Identify which cell holds the provided text, then report its [X, Y] central coordinate. 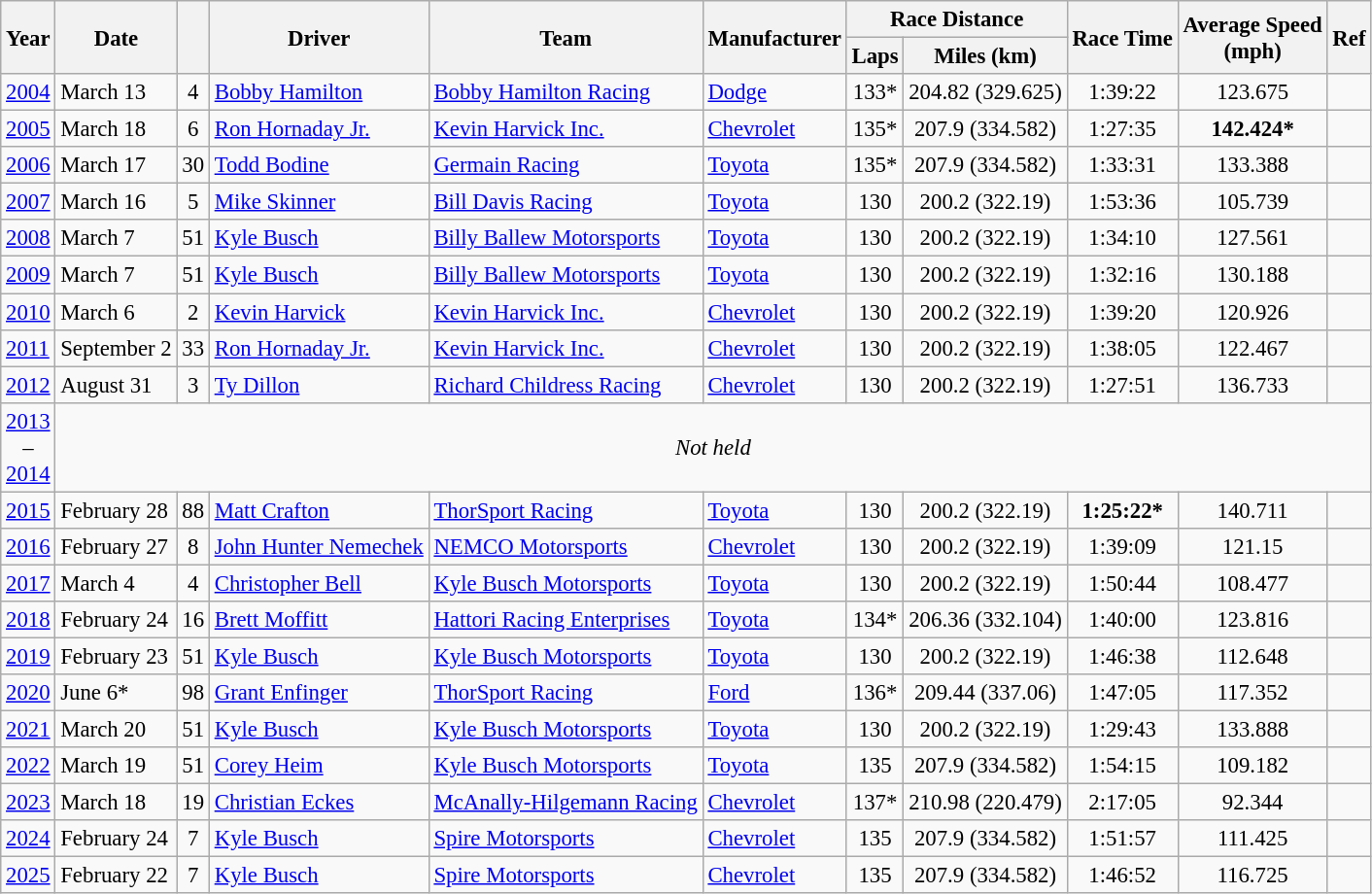
1:46:52 [1122, 876]
2010 [28, 312]
1:54:15 [1122, 766]
130.188 [1252, 275]
16 [192, 620]
209.44 (337.06) [985, 693]
Ty Dillon [319, 385]
Driver [319, 37]
2023 [28, 803]
6 [192, 129]
Manufacturer [774, 37]
Ford [774, 693]
March 6 [117, 312]
2008 [28, 238]
2012 [28, 385]
Mike Skinner [319, 202]
98 [192, 693]
136.733 [1252, 385]
1:38:05 [1122, 348]
142.424* [1252, 129]
1:39:09 [1122, 547]
2024 [28, 839]
2007 [28, 202]
30 [192, 165]
112.648 [1252, 656]
2025 [28, 876]
June 6* [117, 693]
Bobby Hamilton Racing [566, 92]
140.711 [1252, 510]
109.182 [1252, 766]
Bill Davis Racing [566, 202]
1:27:51 [1122, 385]
March 20 [117, 730]
Christopher Bell [319, 583]
2009 [28, 275]
2:17:05 [1122, 803]
121.15 [1252, 547]
92.344 [1252, 803]
Ref [1349, 37]
210.98 (220.479) [985, 803]
February 22 [117, 876]
2019 [28, 656]
2021 [28, 730]
133* [875, 92]
1:53:36 [1122, 202]
Dodge [774, 92]
206.36 (332.104) [985, 620]
Todd Bodine [319, 165]
1:39:22 [1122, 92]
Race Time [1122, 37]
136* [875, 693]
1:47:05 [1122, 693]
133.888 [1252, 730]
2022 [28, 766]
117.352 [1252, 693]
88 [192, 510]
1:40:00 [1122, 620]
Corey Heim [319, 766]
Miles (km) [985, 56]
McAnally-Hilgemann Racing [566, 803]
1:50:44 [1122, 583]
Not held [713, 447]
March 4 [117, 583]
Team [566, 37]
2013–2014 [28, 447]
March 19 [117, 766]
1:25:22* [1122, 510]
2006 [28, 165]
1:39:20 [1122, 312]
Matt Crafton [319, 510]
137* [875, 803]
2016 [28, 547]
19 [192, 803]
116.725 [1252, 876]
1:51:57 [1122, 839]
Bobby Hamilton [319, 92]
123.816 [1252, 620]
Average Speed(mph) [1252, 37]
122.467 [1252, 348]
120.926 [1252, 312]
1:46:38 [1122, 656]
Kevin Harvick [319, 312]
108.477 [1252, 583]
1:34:10 [1122, 238]
2005 [28, 129]
134* [875, 620]
8 [192, 547]
2 [192, 312]
February 27 [117, 547]
1:27:35 [1122, 129]
February 28 [117, 510]
Brett Moffitt [319, 620]
August 31 [117, 385]
127.561 [1252, 238]
Hattori Racing Enterprises [566, 620]
133.388 [1252, 165]
1:29:43 [1122, 730]
Richard Childress Racing [566, 385]
2011 [28, 348]
Laps [875, 56]
2015 [28, 510]
2020 [28, 693]
204.82 (329.625) [985, 92]
111.425 [1252, 839]
Germain Racing [566, 165]
2004 [28, 92]
February 23 [117, 656]
Christian Eckes [319, 803]
2018 [28, 620]
NEMCO Motorsports [566, 547]
3 [192, 385]
1:33:31 [1122, 165]
John Hunter Nemechek [319, 547]
September 2 [117, 348]
March 17 [117, 165]
March 16 [117, 202]
5 [192, 202]
Grant Enfinger [319, 693]
March 13 [117, 92]
Race Distance [956, 19]
33 [192, 348]
Year [28, 37]
123.675 [1252, 92]
1:32:16 [1122, 275]
105.739 [1252, 202]
Date [117, 37]
2017 [28, 583]
